Provide the (x, y) coordinate of the cell's center where the given text is located.  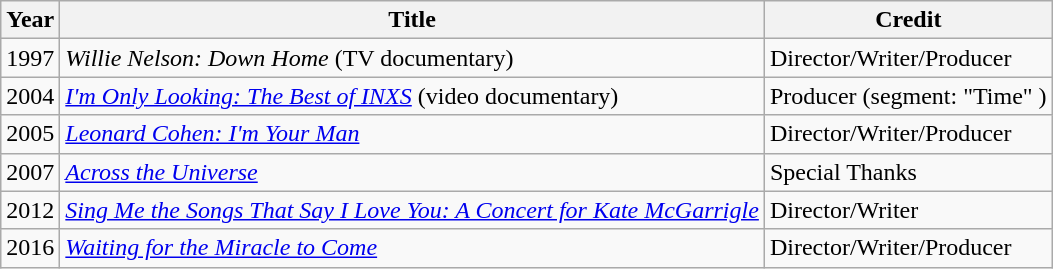
Across the Universe (412, 172)
2012 (30, 210)
Year (30, 20)
I'm Only Looking: The Best of INXS (video documentary) (412, 96)
Producer (segment: "Time" ) (908, 96)
2007 (30, 172)
Waiting for the Miracle to Come (412, 248)
Leonard Cohen: I'm Your Man (412, 134)
2004 (30, 96)
1997 (30, 58)
Willie Nelson: Down Home (TV documentary) (412, 58)
2016 (30, 248)
Credit (908, 20)
Special Thanks (908, 172)
Title (412, 20)
Sing Me the Songs That Say I Love You: A Concert for Kate McGarrigle (412, 210)
2005 (30, 134)
Director/Writer (908, 210)
